Return the (X, Y) coordinate for the center point of the cell that contains the specified text.  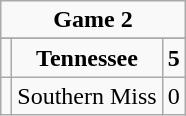
5 (174, 58)
Southern Miss (87, 96)
Tennessee (87, 58)
0 (174, 96)
Game 2 (94, 20)
